Determine the (X, Y) coordinate at the center of the cell enclosing the given text.  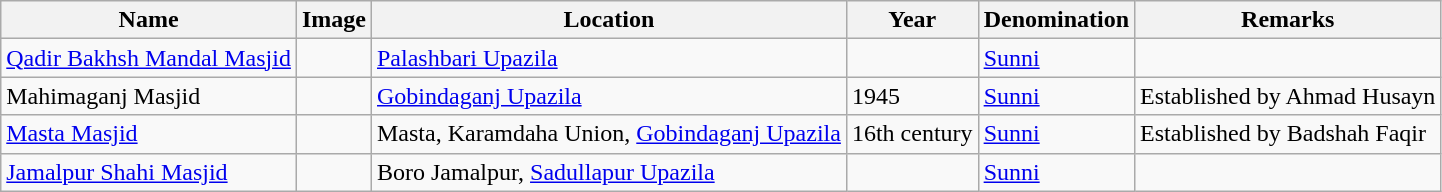
Denomination (1056, 20)
Jamalpur Shahi Masjid (149, 172)
Name (149, 20)
Mahimaganj Masjid (149, 96)
Gobindaganj Upazila (608, 96)
Location (608, 20)
Masta Masjid (149, 134)
Image (334, 20)
Boro Jamalpur, Sadullapur Upazila (608, 172)
Established by Badshah Faqir (1288, 134)
16th century (912, 134)
Masta, Karamdaha Union, Gobindaganj Upazila (608, 134)
Established by Ahmad Husayn (1288, 96)
1945 (912, 96)
Qadir Bakhsh Mandal Masjid (149, 58)
Year (912, 20)
Remarks (1288, 20)
Palashbari Upazila (608, 58)
